Pinpoint the cell where the given text exists, returning its [X, Y] midpoint coordinate. 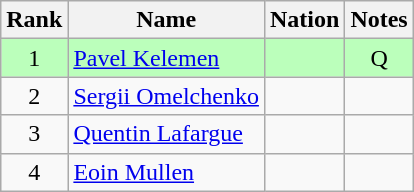
4 [34, 172]
3 [34, 134]
1 [34, 58]
Rank [34, 20]
Nation [304, 20]
Name [166, 20]
Pavel Kelemen [166, 58]
Notes [379, 20]
Eoin Mullen [166, 172]
Q [379, 58]
Sergii Omelchenko [166, 96]
2 [34, 96]
Quentin Lafargue [166, 134]
